From the cell containing the given text, extract its center point as (x, y) coordinate. 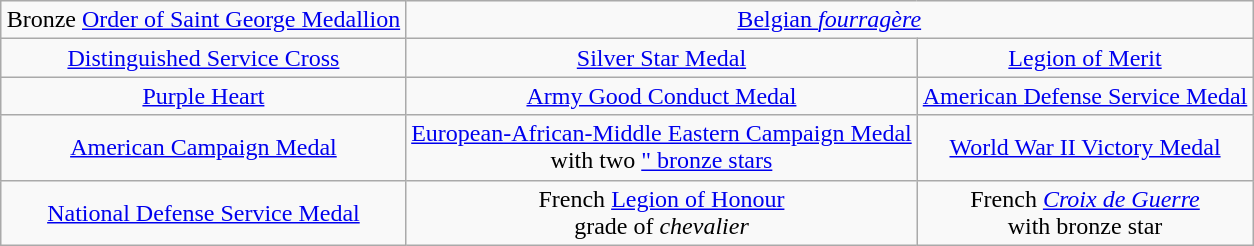
Army Good Conduct Medal (662, 96)
Distinguished Service Cross (204, 58)
World War II Victory Medal (1085, 148)
Bronze Order of Saint George Medallion (204, 20)
European-African-Middle Eastern Campaign Medal with two " bronze stars (662, 148)
Purple Heart (204, 96)
French Croix de Guerrewith bronze star (1085, 212)
National Defense Service Medal (204, 212)
American Defense Service Medal (1085, 96)
French Legion of Honourgrade of chevalier (662, 212)
Legion of Merit (1085, 58)
Silver Star Medal (662, 58)
American Campaign Medal (204, 148)
Belgian fourragère (830, 20)
